Find where the given text appears and provide that cell's center as [X, Y] coordinate. 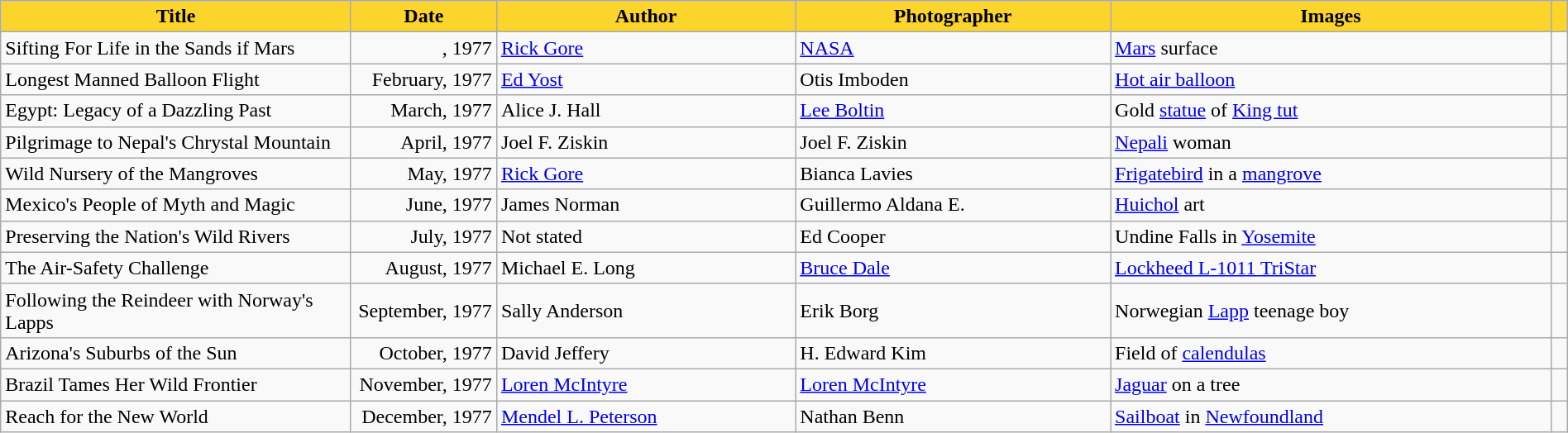
The Air-Safety Challenge [176, 268]
May, 1977 [423, 174]
Sailboat in Newfoundland [1331, 416]
February, 1977 [423, 79]
Hot air balloon [1331, 79]
Date [423, 17]
Title [176, 17]
December, 1977 [423, 416]
NASA [953, 48]
Sifting For Life in the Sands if Mars [176, 48]
October, 1977 [423, 353]
March, 1977 [423, 111]
Bianca Lavies [953, 174]
Bruce Dale [953, 268]
Mendel L. Peterson [645, 416]
H. Edward Kim [953, 353]
Otis Imboden [953, 79]
Nathan Benn [953, 416]
David Jeffery [645, 353]
, 1977 [423, 48]
Mars surface [1331, 48]
July, 1977 [423, 236]
June, 1977 [423, 205]
Erik Borg [953, 311]
Huichol art [1331, 205]
James Norman [645, 205]
Mexico's People of Myth and Magic [176, 205]
Michael E. Long [645, 268]
Egypt: Legacy of a Dazzling Past [176, 111]
Lockheed L-1011 TriStar [1331, 268]
Ed Yost [645, 79]
Brazil Tames Her Wild Frontier [176, 384]
Norwegian Lapp teenage boy [1331, 311]
Undine Falls in Yosemite [1331, 236]
Images [1331, 17]
Not stated [645, 236]
Preserving the Nation's Wild Rivers [176, 236]
Guillermo Aldana E. [953, 205]
Lee Boltin [953, 111]
Alice J. Hall [645, 111]
Nepali woman [1331, 142]
Following the Reindeer with Norway's Lapps [176, 311]
Pilgrimage to Nepal's Chrystal Mountain [176, 142]
April, 1977 [423, 142]
Author [645, 17]
Photographer [953, 17]
November, 1977 [423, 384]
Reach for the New World [176, 416]
Gold statue of King tut [1331, 111]
August, 1977 [423, 268]
Longest Manned Balloon Flight [176, 79]
Ed Cooper [953, 236]
Sally Anderson [645, 311]
Field of calendulas [1331, 353]
Frigatebird in a mangrove [1331, 174]
Jaguar on a tree [1331, 384]
Arizona's Suburbs of the Sun [176, 353]
September, 1977 [423, 311]
Wild Nursery of the Mangroves [176, 174]
